Extract the (X, Y) coordinate from the center of the cell holding the provided text.  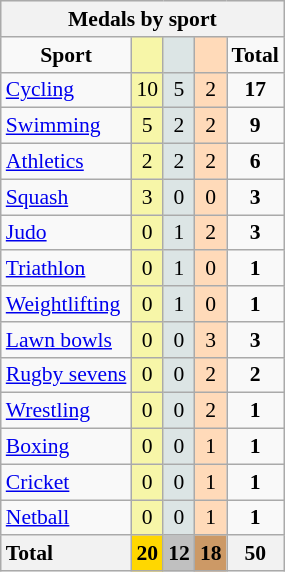
20 (147, 554)
18 (211, 554)
Netball (66, 518)
Weightlifting (66, 304)
Lawn bowls (66, 340)
Sport (66, 55)
Cricket (66, 482)
10 (147, 90)
9 (256, 126)
Triathlon (66, 269)
Wrestling (66, 411)
Athletics (66, 162)
Swimming (66, 126)
Rugby sevens (66, 375)
50 (256, 554)
Judo (66, 233)
6 (256, 162)
12 (179, 554)
Medals by sport (142, 19)
Boxing (66, 447)
17 (256, 90)
Squash (66, 197)
Cycling (66, 90)
